Output the (X, Y) coordinate of the center of the cell containing the given text.  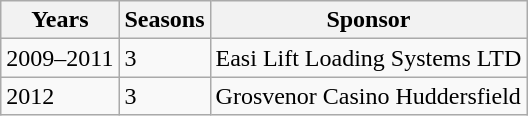
Easi Lift Loading Systems LTD (368, 58)
Seasons (164, 20)
2012 (60, 96)
2009–2011 (60, 58)
Years (60, 20)
Grosvenor Casino Huddersfield (368, 96)
Sponsor (368, 20)
